Detect which cell encompasses the target text, then output its [X, Y] center coordinate. 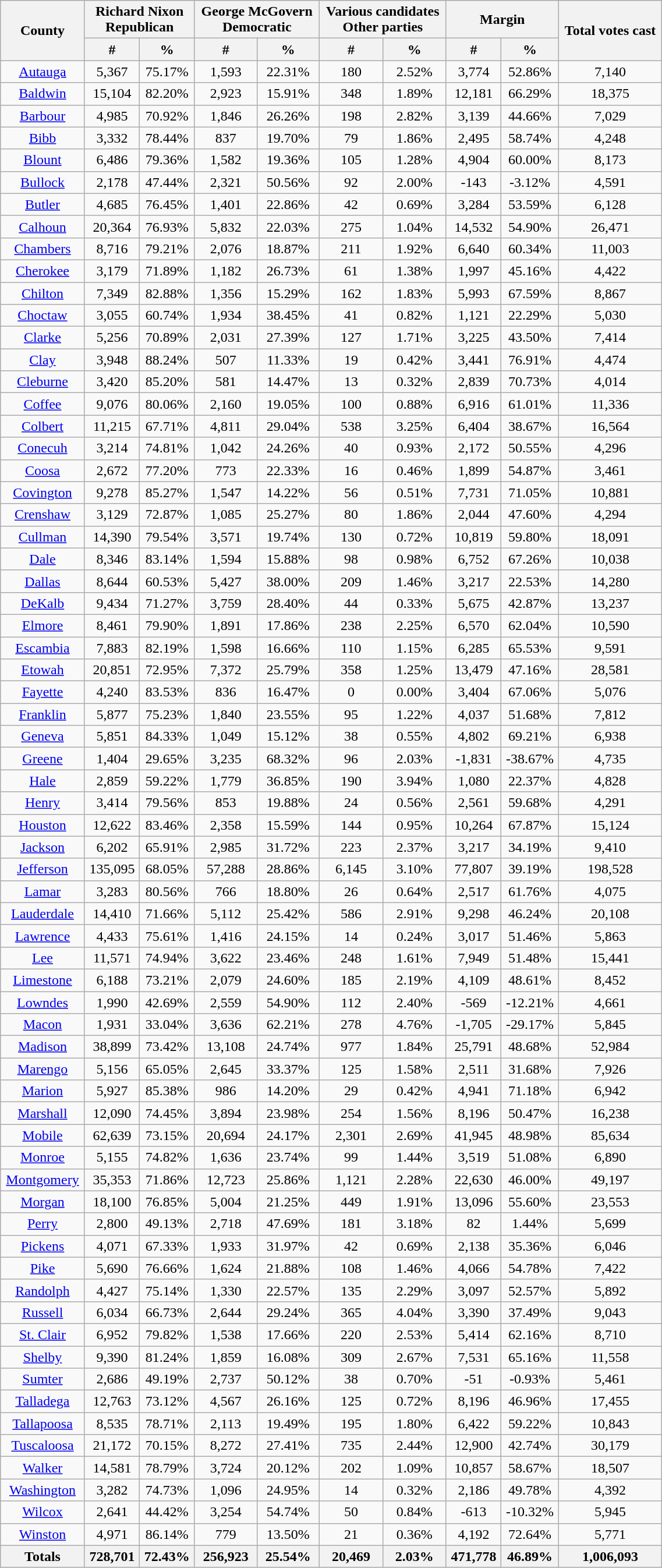
100 [351, 404]
Calhoun [43, 226]
24.26% [288, 448]
0.24% [415, 936]
-38.67% [530, 759]
4,591 [610, 182]
62.16% [530, 1335]
51.68% [530, 714]
Clay [43, 360]
99 [351, 1158]
5,851 [112, 737]
38.00% [288, 581]
23.55% [288, 714]
3,139 [473, 116]
5,945 [610, 1512]
3.94% [415, 781]
2,172 [473, 448]
47.44% [167, 182]
71.86% [167, 1180]
48.98% [530, 1135]
202 [351, 1468]
837 [226, 138]
36.85% [288, 781]
12,763 [112, 1401]
Tallapoosa [43, 1424]
10,264 [473, 825]
49.78% [530, 1490]
45.16% [530, 271]
7,883 [112, 648]
1,594 [226, 559]
5,845 [610, 1025]
24.17% [288, 1135]
80.56% [167, 891]
Talladega [43, 1401]
3,622 [226, 958]
Tuscaloosa [43, 1446]
8,272 [226, 1446]
31.97% [288, 1246]
12,090 [112, 1113]
4,802 [473, 737]
Autauga [43, 72]
46.89% [530, 1556]
14.22% [288, 493]
2.25% [415, 625]
85,634 [610, 1135]
9,410 [610, 847]
0.70% [415, 1379]
80.06% [167, 404]
75.61% [167, 936]
7,949 [473, 958]
108 [351, 1268]
Sumter [43, 1379]
23.74% [288, 1158]
9,298 [473, 914]
12,181 [473, 94]
Barbour [43, 116]
1,931 [112, 1025]
1.84% [415, 1047]
6,486 [112, 160]
6,938 [610, 737]
20,108 [610, 914]
977 [351, 1047]
779 [226, 1534]
73.12% [167, 1401]
1,636 [226, 1158]
2,718 [226, 1224]
2,079 [226, 980]
2,923 [226, 94]
41,945 [473, 1135]
20,694 [226, 1135]
773 [226, 470]
26.73% [288, 271]
61 [351, 271]
-0.93% [530, 1379]
190 [351, 781]
68.05% [167, 869]
14.47% [288, 382]
0.64% [415, 891]
1.91% [415, 1202]
82.20% [167, 94]
50.55% [530, 448]
29.65% [167, 759]
1,779 [226, 781]
3,948 [112, 360]
13,479 [473, 670]
6,752 [473, 559]
1,624 [226, 1268]
3,636 [226, 1025]
83.14% [167, 559]
15,441 [610, 958]
5,675 [473, 603]
16 [351, 470]
2.28% [415, 1180]
5,367 [112, 72]
22.57% [288, 1290]
9,278 [112, 493]
24 [351, 803]
3.10% [415, 869]
4,192 [473, 1534]
62.04% [530, 625]
79.90% [167, 625]
52.57% [530, 1290]
62.21% [288, 1025]
29.24% [288, 1312]
2,859 [112, 781]
180 [351, 72]
5,256 [112, 338]
1.28% [415, 160]
348 [351, 94]
2,985 [226, 847]
Pike [43, 1268]
27.39% [288, 338]
11,571 [112, 958]
0.55% [415, 737]
Margin [502, 20]
2.00% [415, 182]
Hale [43, 781]
73.15% [167, 1135]
14,410 [112, 914]
72.87% [167, 515]
51.08% [530, 1158]
7,531 [473, 1357]
Shelby [43, 1357]
7,422 [610, 1268]
95 [351, 714]
70.73% [530, 382]
3,282 [112, 1490]
81.24% [167, 1357]
8,644 [112, 581]
4,811 [226, 426]
9,043 [610, 1312]
6,188 [112, 980]
3,284 [473, 204]
74.94% [167, 958]
1,080 [473, 781]
78.71% [167, 1424]
4,474 [610, 360]
70.89% [167, 338]
Henry [43, 803]
4,828 [610, 781]
7,349 [112, 293]
George McGovernDemocratic [257, 20]
Dale [43, 559]
3.25% [415, 426]
18,100 [112, 1202]
20,851 [112, 670]
3,017 [473, 936]
25.79% [288, 670]
24.60% [288, 980]
48.68% [530, 1047]
3.18% [415, 1224]
1,049 [226, 737]
20,364 [112, 226]
4,941 [473, 1091]
Conecuh [43, 448]
4,075 [610, 891]
1.22% [415, 714]
Various candidatesOther parties [383, 20]
0.46% [415, 470]
51.46% [530, 936]
50 [351, 1512]
Greene [43, 759]
195 [351, 1424]
26.26% [288, 116]
77.20% [167, 470]
46.24% [530, 914]
26 [351, 891]
358 [351, 670]
5,993 [473, 293]
50.47% [530, 1113]
Mobile [43, 1135]
Colbert [43, 426]
2.69% [415, 1135]
-1,831 [473, 759]
449 [351, 1202]
28.86% [288, 869]
25.54% [288, 1556]
538 [351, 426]
5,076 [610, 692]
209 [351, 581]
67.71% [167, 426]
3,414 [112, 803]
Chilton [43, 293]
2.53% [415, 1335]
71.05% [530, 493]
65.91% [167, 847]
72.64% [530, 1534]
74.81% [167, 448]
0.33% [415, 603]
2,044 [473, 515]
46.96% [530, 1401]
22.29% [530, 316]
42.87% [530, 603]
98 [351, 559]
21.88% [288, 1268]
Cherokee [43, 271]
56 [351, 493]
Limestone [43, 980]
74.82% [167, 1158]
19.36% [288, 160]
2,178 [112, 182]
Coosa [43, 470]
3,179 [112, 271]
16.47% [288, 692]
2.40% [415, 1002]
41 [351, 316]
Washington [43, 1490]
1,547 [226, 493]
3,390 [473, 1312]
0.95% [415, 825]
185 [351, 980]
2,113 [226, 1424]
18.87% [288, 249]
9,076 [112, 404]
-569 [473, 1002]
13,237 [610, 603]
25.27% [288, 515]
31.72% [288, 847]
248 [351, 958]
70.92% [167, 116]
15.29% [288, 293]
2,511 [473, 1069]
3,254 [226, 1512]
50.56% [288, 182]
2,517 [473, 891]
8,716 [112, 249]
11.33% [288, 360]
15.88% [288, 559]
-29.17% [530, 1025]
7,029 [610, 116]
4,392 [610, 1490]
21,172 [112, 1446]
4,109 [473, 980]
Cleburne [43, 382]
52.86% [530, 72]
76.45% [167, 204]
10,819 [473, 537]
59.80% [530, 537]
30,179 [610, 1446]
5,863 [610, 936]
1.92% [415, 249]
5,699 [610, 1224]
49.13% [167, 1224]
4,904 [473, 160]
79.54% [167, 537]
1.80% [415, 1424]
0.84% [415, 1512]
18.80% [288, 891]
735 [351, 1446]
1,840 [226, 714]
-12.21% [530, 1002]
853 [226, 803]
-3.12% [530, 182]
38,899 [112, 1047]
47.60% [530, 515]
0.36% [415, 1534]
2,138 [473, 1246]
2,301 [351, 1135]
29 [351, 1091]
67.59% [530, 293]
2,321 [226, 182]
82.19% [167, 648]
1.89% [415, 94]
3,571 [226, 537]
11,336 [610, 404]
275 [351, 226]
4,294 [610, 515]
220 [351, 1335]
1.83% [415, 293]
1,934 [226, 316]
3,055 [112, 316]
181 [351, 1224]
11,215 [112, 426]
21 [351, 1534]
9,390 [112, 1357]
1,990 [112, 1002]
1.38% [415, 271]
Morgan [43, 1202]
6,422 [473, 1424]
0.88% [415, 404]
County [43, 30]
7,812 [610, 714]
22.03% [288, 226]
19 [351, 360]
15.59% [288, 825]
507 [226, 360]
79.36% [167, 160]
3,404 [473, 692]
6,890 [610, 1158]
5,155 [112, 1158]
3,441 [473, 360]
19.70% [288, 138]
Winston [43, 1534]
1.58% [415, 1069]
10,843 [610, 1424]
13,096 [473, 1202]
82.88% [167, 293]
986 [226, 1091]
75.17% [167, 72]
Blount [43, 160]
0 [351, 692]
23.98% [288, 1113]
4,661 [610, 1002]
1,006,093 [610, 1556]
4,248 [610, 138]
78.79% [167, 1468]
1,891 [226, 625]
5,690 [112, 1268]
198 [351, 116]
365 [351, 1312]
Jackson [43, 847]
53.59% [530, 204]
6,942 [610, 1091]
11,558 [610, 1357]
Lauderdale [43, 914]
15.91% [288, 94]
24.74% [288, 1047]
16.66% [288, 648]
8,867 [610, 293]
4,296 [610, 448]
43.50% [530, 338]
Richard NixonRepublican [140, 20]
83.53% [167, 692]
4.04% [415, 1312]
22.31% [288, 72]
581 [226, 382]
6,202 [112, 847]
25.86% [288, 1180]
44.66% [530, 116]
20,469 [351, 1556]
Bullock [43, 182]
5,927 [112, 1091]
2.29% [415, 1290]
2.19% [415, 980]
57,288 [226, 869]
77,807 [473, 869]
2,672 [112, 470]
10,590 [610, 625]
0.51% [415, 493]
75.23% [167, 714]
67.26% [530, 559]
5,004 [226, 1202]
Crenshaw [43, 515]
79 [351, 138]
76.91% [530, 360]
18,091 [610, 537]
1,182 [226, 271]
1,593 [226, 72]
72.43% [167, 1556]
60.00% [530, 160]
1,404 [112, 759]
5,461 [610, 1379]
Elmore [43, 625]
Marengo [43, 1069]
7,414 [610, 338]
2,186 [473, 1490]
79.56% [167, 803]
16,564 [610, 426]
8,461 [112, 625]
10,038 [610, 559]
1,933 [226, 1246]
54.74% [288, 1512]
0.98% [415, 559]
79.82% [167, 1335]
73.21% [167, 980]
2,645 [226, 1069]
67.87% [530, 825]
Totals [43, 1556]
2.52% [415, 72]
Escambia [43, 648]
24.15% [288, 936]
83.46% [167, 825]
19.88% [288, 803]
27.41% [288, 1446]
238 [351, 625]
44 [351, 603]
58.74% [530, 138]
112 [351, 1002]
82 [473, 1224]
50.12% [288, 1379]
49,197 [610, 1180]
10,857 [473, 1468]
127 [351, 338]
86.14% [167, 1534]
65.05% [167, 1069]
1,598 [226, 648]
73.42% [167, 1047]
7,372 [226, 670]
Bibb [43, 138]
Russell [43, 1312]
Wilcox [43, 1512]
3,332 [112, 138]
4,071 [112, 1246]
12,622 [112, 825]
18,375 [610, 94]
14,581 [112, 1468]
88.24% [167, 360]
3,129 [112, 515]
5,414 [473, 1335]
4,735 [610, 759]
12,900 [473, 1446]
14,532 [473, 226]
110 [351, 648]
18,507 [610, 1468]
31.68% [530, 1069]
65.16% [530, 1357]
1,859 [226, 1357]
78.44% [167, 138]
8,173 [610, 160]
-51 [473, 1379]
5,030 [610, 316]
2.91% [415, 914]
33.04% [167, 1025]
6,034 [112, 1312]
48.61% [530, 980]
47.69% [288, 1224]
76.66% [167, 1268]
24.95% [288, 1490]
62,639 [112, 1135]
1,356 [226, 293]
29.04% [288, 426]
40 [351, 448]
67.06% [530, 692]
4,422 [610, 271]
135 [351, 1290]
75.14% [167, 1290]
2,686 [112, 1379]
1,538 [226, 1335]
6,952 [112, 1335]
9,434 [112, 603]
5,427 [226, 581]
17.86% [288, 625]
2,160 [226, 404]
728,701 [112, 1556]
-143 [473, 182]
Perry [43, 1224]
3,097 [473, 1290]
8,346 [112, 559]
1.61% [415, 958]
23,553 [610, 1202]
6,916 [473, 404]
8,535 [112, 1424]
6,404 [473, 426]
8,710 [610, 1335]
4,985 [112, 116]
St. Clair [43, 1335]
76.85% [167, 1202]
Pickens [43, 1246]
766 [226, 891]
38.67% [530, 426]
22.53% [530, 581]
Monroe [43, 1158]
471,778 [473, 1556]
92 [351, 182]
42.69% [167, 1002]
1,330 [226, 1290]
6,640 [473, 249]
Total votes cast [610, 30]
34.19% [530, 847]
14,390 [112, 537]
15.12% [288, 737]
0.82% [415, 316]
1.04% [415, 226]
3,235 [226, 759]
60.34% [530, 249]
1,085 [226, 515]
Lamar [43, 891]
1.25% [415, 670]
Lowndes [43, 1002]
2,031 [226, 338]
5,892 [610, 1290]
13,108 [226, 1047]
211 [351, 249]
85.38% [167, 1091]
1,997 [473, 271]
135,095 [112, 869]
80 [351, 515]
3,759 [226, 603]
1,846 [226, 116]
Randolph [43, 1290]
65.53% [530, 648]
2,839 [473, 382]
Fayette [43, 692]
278 [351, 1025]
1,899 [473, 470]
5,832 [226, 226]
25.42% [288, 914]
28,581 [610, 670]
Butler [43, 204]
0.00% [415, 692]
96 [351, 759]
Houston [43, 825]
Etowah [43, 670]
2.82% [415, 116]
51.48% [530, 958]
Cullman [43, 537]
-10.32% [530, 1512]
66.73% [167, 1312]
Jefferson [43, 869]
Geneva [43, 737]
Marion [43, 1091]
54.87% [530, 470]
3,461 [610, 470]
16,238 [610, 1113]
15,104 [112, 94]
21.25% [288, 1202]
4,427 [112, 1290]
Choctaw [43, 316]
6,285 [473, 648]
10,881 [610, 493]
15,124 [610, 825]
130 [351, 537]
55.60% [530, 1202]
4,971 [112, 1534]
84.33% [167, 737]
13.50% [288, 1534]
2,561 [473, 803]
4,014 [610, 382]
0.93% [415, 448]
6,046 [610, 1246]
12,723 [226, 1180]
2.67% [415, 1357]
19.49% [288, 1424]
4,037 [473, 714]
71.27% [167, 603]
3,225 [473, 338]
2,800 [112, 1224]
2,559 [226, 1002]
60.74% [167, 316]
1,416 [226, 936]
22.37% [530, 781]
1.15% [415, 648]
19.05% [288, 404]
46.00% [530, 1180]
6,145 [351, 869]
Chambers [43, 249]
223 [351, 847]
Montgomery [43, 1180]
4,291 [610, 803]
47.16% [530, 670]
2,495 [473, 138]
105 [351, 160]
14,280 [610, 581]
6,128 [610, 204]
5,771 [610, 1534]
-613 [473, 1512]
Marshall [43, 1113]
20.12% [288, 1468]
61.76% [530, 891]
3,519 [473, 1158]
8,452 [610, 980]
3,724 [226, 1468]
38.45% [288, 316]
67.33% [167, 1246]
11,003 [610, 249]
Macon [43, 1025]
DeKalb [43, 603]
6,570 [473, 625]
74.73% [167, 1490]
4,567 [226, 1401]
22,630 [473, 1180]
Dallas [43, 581]
1.56% [415, 1113]
4,240 [112, 692]
85.27% [167, 493]
58.67% [530, 1468]
39.19% [530, 869]
1,096 [226, 1490]
1.09% [415, 1468]
Madison [43, 1047]
2.37% [415, 847]
54.78% [530, 1268]
309 [351, 1357]
2,076 [226, 249]
37.49% [530, 1312]
2,641 [112, 1512]
9,591 [610, 648]
35,353 [112, 1180]
52,984 [610, 1047]
69.21% [530, 737]
3,420 [112, 382]
22.86% [288, 204]
49.19% [167, 1379]
7,926 [610, 1069]
85.20% [167, 382]
586 [351, 914]
Clarke [43, 338]
71.18% [530, 1091]
13 [351, 382]
26,471 [610, 226]
1.71% [415, 338]
4.76% [415, 1025]
68.32% [288, 759]
1,582 [226, 160]
Franklin [43, 714]
198,528 [610, 869]
254 [351, 1113]
5,156 [112, 1069]
-1,705 [473, 1025]
5,112 [226, 914]
5,877 [112, 714]
71.66% [167, 914]
74.45% [167, 1113]
4,433 [112, 936]
3,214 [112, 448]
162 [351, 293]
3,283 [112, 891]
Coffee [43, 404]
2,644 [226, 1312]
17,455 [610, 1401]
66.29% [530, 94]
2,358 [226, 825]
256,923 [226, 1556]
25,791 [473, 1047]
71.89% [167, 271]
79.21% [167, 249]
70.15% [167, 1446]
Lawrence [43, 936]
2,737 [226, 1379]
60.53% [167, 581]
3,894 [226, 1113]
4,685 [112, 204]
Walker [43, 1468]
Covington [43, 493]
23.46% [288, 958]
0.56% [415, 803]
14.20% [288, 1091]
61.01% [530, 404]
836 [226, 692]
59.68% [530, 803]
22.33% [288, 470]
35.36% [530, 1246]
4,066 [473, 1268]
2.44% [415, 1446]
Baldwin [43, 94]
16.08% [288, 1357]
26.16% [288, 1401]
33.37% [288, 1069]
72.95% [167, 670]
28.40% [288, 603]
76.93% [167, 226]
7,140 [610, 72]
144 [351, 825]
19.74% [288, 537]
17.66% [288, 1335]
1,401 [226, 204]
44.42% [167, 1512]
Lee [43, 958]
7,731 [473, 493]
1,042 [226, 448]
42.74% [530, 1446]
3,774 [473, 72]
